Pinpoint the cell where the given text exists, returning its (x, y) midpoint coordinate. 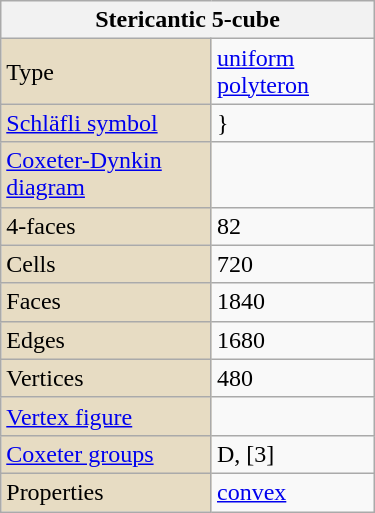
Coxeter-Dynkin diagram (106, 174)
4-faces (106, 226)
Vertices (106, 378)
Schläfli symbol (106, 123)
uniform polyteron (292, 72)
1680 (292, 340)
82 (292, 226)
Coxeter groups (106, 454)
Cells (106, 264)
720 (292, 264)
D, [3] (292, 454)
Faces (106, 302)
convex (292, 492)
} (292, 123)
Properties (106, 492)
Type (106, 72)
Edges (106, 340)
Vertex figure (106, 416)
1840 (292, 302)
480 (292, 378)
Stericantic 5-cube (188, 20)
